Return (x, y) of the center of cell containing provided text 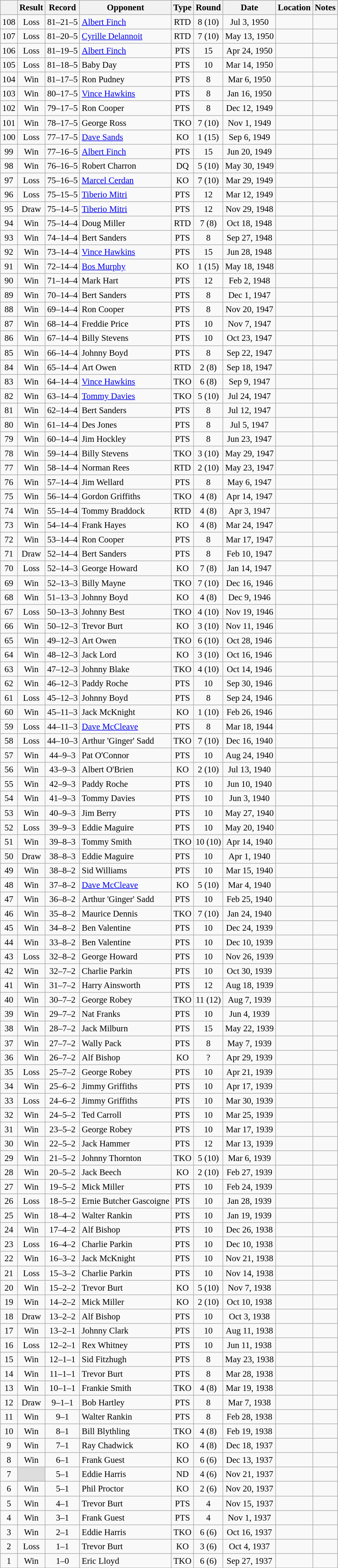
55–14–4 (62, 511)
Tommy Braddock (125, 511)
31 (9, 1129)
89 (9, 295)
62 (9, 684)
Oct 14, 1946 (249, 669)
32–8–2 (62, 957)
1–1 (62, 1546)
43 (9, 957)
15–2–2 (62, 1288)
39 (9, 1014)
15–3–2 (62, 1273)
83 (9, 381)
Nov 7, 1947 (249, 324)
Jan 28, 1939 (249, 1201)
40 (9, 1000)
Jack Hammer (125, 1144)
Apr 3, 1947 (249, 511)
Sid Williams (125, 871)
60 (9, 712)
59–14–4 (62, 453)
Dec 13, 1937 (249, 1460)
Mar 12, 1949 (249, 195)
45–11–3 (62, 712)
Feb 24, 1939 (249, 1187)
May 27, 1940 (249, 813)
64–14–4 (62, 381)
Nov 26, 1939 (249, 957)
Jul 12, 1947 (249, 410)
98 (9, 166)
77–16–5 (62, 151)
Cyrille Delannoit (125, 36)
Maurice Dennis (125, 913)
75–14–4 (62, 223)
May 23, 1938 (249, 1360)
72 (9, 540)
94 (9, 223)
Tommy Smith (125, 842)
25 (9, 1216)
36–8–2 (62, 899)
Feb 27, 1939 (249, 1172)
Nov 19, 1946 (249, 612)
Feb 2, 1948 (249, 281)
Dec 12, 1949 (249, 108)
Des Jones (125, 425)
Mar 29, 1949 (249, 180)
81–19–5 (62, 51)
Mar 6, 1950 (249, 80)
Dec 1, 1947 (249, 295)
May 18, 1948 (249, 267)
Location (294, 8)
? (208, 1057)
Jack Beech (125, 1172)
92 (9, 252)
2 (9, 1546)
Round (208, 8)
1 (10) (208, 712)
75–15–5 (62, 195)
75–14–5 (62, 209)
79–17–5 (62, 108)
Apr 17, 1939 (249, 1086)
81–17–5 (62, 80)
Jul 24, 1947 (249, 396)
Bill Blythling (125, 1431)
Jun 20, 1949 (249, 151)
57–14–4 (62, 482)
Feb 10, 1947 (249, 554)
Mar 13, 1939 (249, 1144)
46–12–3 (62, 684)
56–14–4 (62, 497)
29–7–2 (62, 1014)
Dec 10, 1939 (249, 943)
George Ross (125, 123)
ND (182, 1475)
16–3–2 (62, 1259)
59 (9, 727)
Jun 4, 1939 (249, 1014)
11 (12) (208, 1000)
20–5–2 (62, 1172)
28 (9, 1172)
Nov 29, 1948 (249, 209)
Apr 1, 1940 (249, 856)
38–8–3 (62, 856)
Freddie Price (125, 324)
Mar 28, 1938 (249, 1374)
Jim Wellard (125, 482)
75–16–5 (62, 180)
Johnny Thornton (125, 1158)
44–11–3 (62, 727)
52–14–4 (62, 554)
Dave Sands (125, 137)
54–14–4 (62, 525)
Nov 20, 1937 (249, 1489)
80–17–5 (62, 94)
90 (9, 281)
106 (9, 51)
3 (9, 1532)
Type (182, 8)
Wally Pack (125, 1043)
71 (9, 554)
Ted Carroll (125, 1115)
86 (9, 339)
May 6, 1947 (249, 482)
Jan 16, 1950 (249, 94)
Opponent (125, 8)
77–17–5 (62, 137)
Dec 10, 1938 (249, 1244)
53–14–4 (62, 540)
26 (9, 1201)
Dec 9, 1946 (249, 597)
Oct 18, 1948 (249, 223)
Jim Berry (125, 813)
Oct 4, 1937 (249, 1546)
Oct 16, 1937 (249, 1532)
64 (9, 655)
108 (9, 22)
Mar 7, 1938 (249, 1403)
17–4–2 (62, 1230)
20 (9, 1288)
103 (9, 94)
Albert O'Brien (125, 770)
24–5–2 (62, 1115)
8–1 (62, 1431)
Sep 18, 1947 (249, 367)
Jun 23, 1947 (249, 439)
Nov 21, 1938 (249, 1259)
44 (9, 943)
Nov 1, 1937 (249, 1518)
51–13–3 (62, 597)
48 (9, 885)
70–14–4 (62, 295)
Phil Proctor (125, 1489)
Apr 24, 1950 (249, 51)
34–8–2 (62, 928)
11 (9, 1417)
79 (9, 439)
81–21–5 (62, 22)
18 (9, 1316)
1–0 (62, 1561)
23–5–2 (62, 1129)
Ray Chadwick (125, 1446)
DQ (182, 166)
Apr 29, 1939 (249, 1057)
54 (9, 799)
Mar 18, 1944 (249, 727)
41 (9, 985)
27–7–2 (62, 1043)
May 13, 1950 (249, 36)
6–1 (62, 1460)
Nov 14, 1938 (249, 1273)
33 (9, 1101)
66–14–4 (62, 353)
69 (9, 583)
Sep 6, 1949 (249, 137)
1 (9, 1561)
8 (10) (208, 22)
87 (9, 324)
7 (9, 1475)
47 (9, 899)
38 (9, 1029)
95 (9, 209)
41–9–3 (62, 799)
Nov 1, 1949 (249, 123)
11–1–1 (62, 1374)
Doug Miller (125, 223)
Mar 19, 1938 (249, 1388)
61–14–4 (62, 425)
37–8–2 (62, 885)
4 (6) (208, 1475)
97 (9, 180)
42–9–3 (62, 784)
2 (8) (208, 367)
58–14–4 (62, 468)
6 (10) (208, 640)
Mar 17, 1947 (249, 540)
107 (9, 36)
Jack Lord (125, 655)
32 (9, 1115)
Oct 16, 1946 (249, 655)
14 (9, 1374)
Nat Franks (125, 1014)
5 (9, 1503)
30 (9, 1144)
45 (9, 928)
4–1 (62, 1503)
Aug 24, 1940 (249, 756)
Bob Hartley (125, 1403)
Johnny Best (125, 612)
25–7–2 (62, 1072)
13 (9, 1388)
Jun 10, 1940 (249, 784)
16 (9, 1345)
Mar 14, 1950 (249, 65)
76–16–5 (62, 166)
68 (9, 597)
34 (9, 1086)
63 (9, 669)
50–12–3 (62, 626)
Oct 3, 1938 (249, 1316)
9–1–1 (62, 1403)
28–7–2 (62, 1029)
Jun 28, 1948 (249, 252)
Nov 7, 1938 (249, 1288)
74–14–4 (62, 238)
Baby Day (125, 65)
91 (9, 267)
13–2–2 (62, 1316)
May 7, 1939 (249, 1043)
73–14–4 (62, 252)
25–6–2 (62, 1086)
Result (31, 8)
Dec 16, 1946 (249, 583)
49 (9, 871)
23 (9, 1244)
32–7–2 (62, 971)
51 (9, 842)
Jul 5, 1947 (249, 425)
93 (9, 238)
39–9–3 (62, 827)
63–14–4 (62, 396)
3 (6) (208, 1546)
2–1 (62, 1532)
Eric Lloyd (125, 1561)
9 (9, 1446)
Apr 14, 1940 (249, 842)
74 (9, 511)
Bos Murphy (125, 267)
Jun 3, 1940 (249, 799)
Robert Charron (125, 166)
102 (9, 108)
Frank Hayes (125, 525)
50 (9, 856)
Sep 24, 1946 (249, 698)
24 (9, 1230)
100 (9, 137)
56 (9, 770)
Nov 11, 1946 (249, 626)
May 23, 1947 (249, 468)
Feb 25, 1940 (249, 899)
43–9–3 (62, 770)
10–1–1 (62, 1388)
Apr 21, 1939 (249, 1072)
52 (9, 827)
Mar 17, 1939 (249, 1129)
19–5–2 (62, 1187)
69–14–4 (62, 309)
76 (9, 482)
77 (9, 468)
47–12–3 (62, 669)
12–1–1 (62, 1360)
46 (9, 913)
Ron Pudney (125, 80)
Feb 26, 1946 (249, 712)
21–5–2 (62, 1158)
Frankie Smith (125, 1388)
Jim Hockley (125, 439)
Nov 21, 1937 (249, 1475)
50–13–3 (62, 612)
52–14–3 (62, 568)
Jan 24, 1940 (249, 913)
Mar 24, 1947 (249, 525)
33–8–2 (62, 943)
Notes (325, 8)
65–14–4 (62, 367)
Dec 16, 1940 (249, 741)
Mar 4, 1940 (249, 885)
18–4–2 (62, 1216)
24–6–2 (62, 1101)
53 (9, 813)
85 (9, 353)
6 (9, 1489)
55 (9, 784)
Dec 18, 1937 (249, 1446)
35 (9, 1072)
Sep 9, 1947 (249, 381)
Sep 27, 1937 (249, 1561)
65 (9, 640)
29 (9, 1158)
May 20, 1940 (249, 827)
Jul 13, 1940 (249, 770)
12–2–1 (62, 1345)
84 (9, 367)
80 (9, 425)
Johnny Blake (125, 669)
36 (9, 1057)
Oct 23, 1947 (249, 339)
Feb 19, 1938 (249, 1431)
44–10–3 (62, 741)
14–2–2 (62, 1302)
Feb 28, 1938 (249, 1417)
60–14–4 (62, 439)
37 (9, 1043)
49–12–3 (62, 640)
Jan 19, 1939 (249, 1216)
3–1 (62, 1518)
Nov 15, 1937 (249, 1503)
40–9–3 (62, 813)
48–12–3 (62, 655)
Jan 14, 1947 (249, 568)
101 (9, 123)
Jul 3, 1950 (249, 22)
Sep 22, 1947 (249, 353)
May 29, 1947 (249, 453)
Aug 7, 1939 (249, 1000)
Jack Milburn (125, 1029)
66 (9, 626)
71–14–4 (62, 281)
45–12–3 (62, 698)
105 (9, 65)
39–8–3 (62, 842)
52–13–3 (62, 583)
Gordon Griffiths (125, 497)
Oct 10, 1938 (249, 1302)
Sep 27, 1948 (249, 238)
72–14–4 (62, 267)
Apr 14, 1947 (249, 497)
62–14–4 (62, 410)
7–1 (62, 1446)
44–9–3 (62, 756)
70 (9, 568)
30–7–2 (62, 1000)
73 (9, 525)
Billy Mayne (125, 583)
9–1 (62, 1417)
13–2–1 (62, 1331)
Dec 24, 1939 (249, 928)
Mark Hart (125, 281)
Oct 30, 1939 (249, 971)
Jun 11, 1938 (249, 1345)
Aug 11, 1938 (249, 1331)
81–18–5 (62, 65)
Sep 30, 1946 (249, 684)
16–4–2 (62, 1244)
67–14–4 (62, 339)
82 (9, 396)
Oct 28, 1946 (249, 640)
58 (9, 741)
81 (9, 410)
78 (9, 453)
May 30, 1949 (249, 166)
Marcel Cerdan (125, 180)
Mar 6, 1939 (249, 1158)
Pat O'Connor (125, 756)
27 (9, 1187)
Mar 25, 1939 (249, 1115)
75 (9, 497)
Rex Whitney (125, 1345)
18–5–2 (62, 1201)
88 (9, 309)
81–20–5 (62, 36)
Norman Rees (125, 468)
31–7–2 (62, 985)
22–5–2 (62, 1144)
2 (6) (208, 1489)
68–14–4 (62, 324)
22 (9, 1259)
10 (10) (208, 842)
67 (9, 612)
99 (9, 151)
61 (9, 698)
96 (9, 195)
Sid Fitzhugh (125, 1360)
Dec 26, 1938 (249, 1230)
78–17–5 (62, 123)
6 (8) (208, 381)
Record (62, 8)
57 (9, 756)
Nov 20, 1947 (249, 309)
104 (9, 80)
17 (9, 1331)
26–7–2 (62, 1057)
Harry Ainsworth (125, 985)
21 (9, 1273)
Johnny Clark (125, 1331)
42 (9, 971)
Ernie Butcher Gascoigne (125, 1201)
38–8–2 (62, 871)
35–8–2 (62, 913)
Aug 18, 1939 (249, 985)
Mar 30, 1939 (249, 1101)
19 (9, 1302)
May 22, 1939 (249, 1029)
Date (249, 8)
Mar 15, 1940 (249, 871)
